From the cell containing the given text, extract its center point as (x, y) coordinate. 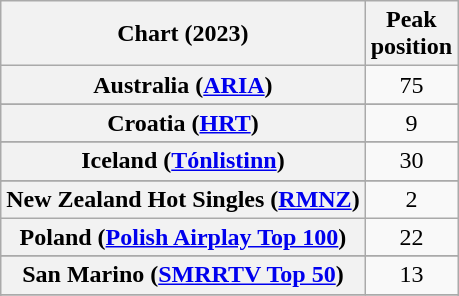
Iceland (Tónlistinn) (183, 161)
San Marino (SMRRTV Top 50) (183, 275)
Croatia (HRT) (183, 123)
22 (411, 237)
Australia (ARIA) (183, 85)
75 (411, 85)
9 (411, 123)
30 (411, 161)
Poland (Polish Airplay Top 100) (183, 237)
13 (411, 275)
Peakposition (411, 34)
2 (411, 199)
New Zealand Hot Singles (RMNZ) (183, 199)
Chart (2023) (183, 34)
